Capture the cell that displays the provided text and extract its [X, Y] central coordinate. 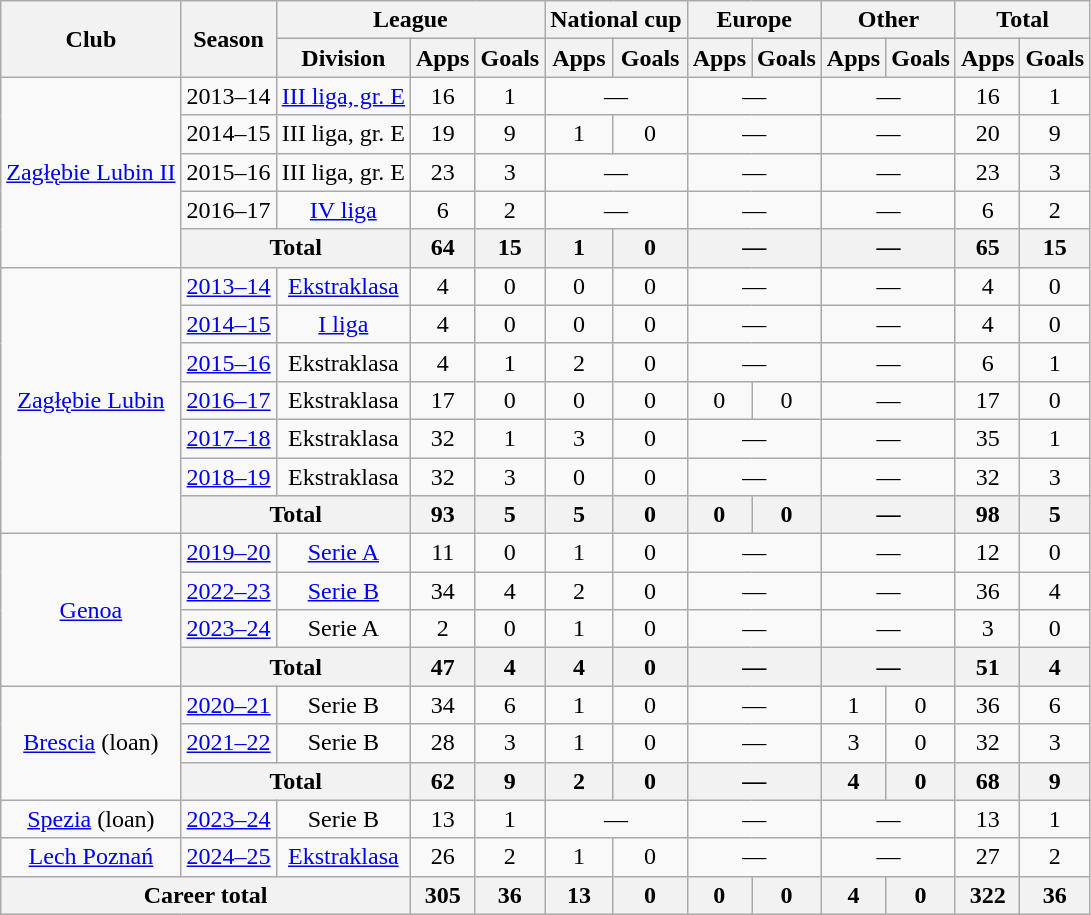
65 [987, 248]
I liga [343, 324]
28 [443, 743]
305 [443, 895]
2018–19 [228, 477]
26 [443, 857]
Brescia (loan) [91, 743]
2024–25 [228, 857]
Other [888, 20]
IV liga [343, 210]
Club [91, 39]
Spezia (loan) [91, 819]
Career total [206, 895]
11 [443, 553]
68 [987, 781]
47 [443, 667]
Division [343, 58]
Europe [754, 20]
64 [443, 248]
2021–22 [228, 743]
2019–20 [228, 553]
2022–23 [228, 591]
51 [987, 667]
322 [987, 895]
62 [443, 781]
12 [987, 553]
2020–21 [228, 705]
Season [228, 39]
27 [987, 857]
2017–18 [228, 438]
98 [987, 515]
League [410, 20]
20 [987, 134]
35 [987, 438]
Lech Poznań [91, 857]
National cup [616, 20]
19 [443, 134]
Zagłębie Lubin [91, 400]
93 [443, 515]
Genoa [91, 610]
Zagłębie Lubin II [91, 172]
